Scan for the cell matching the given text and deliver its [x, y] coordinate at center. 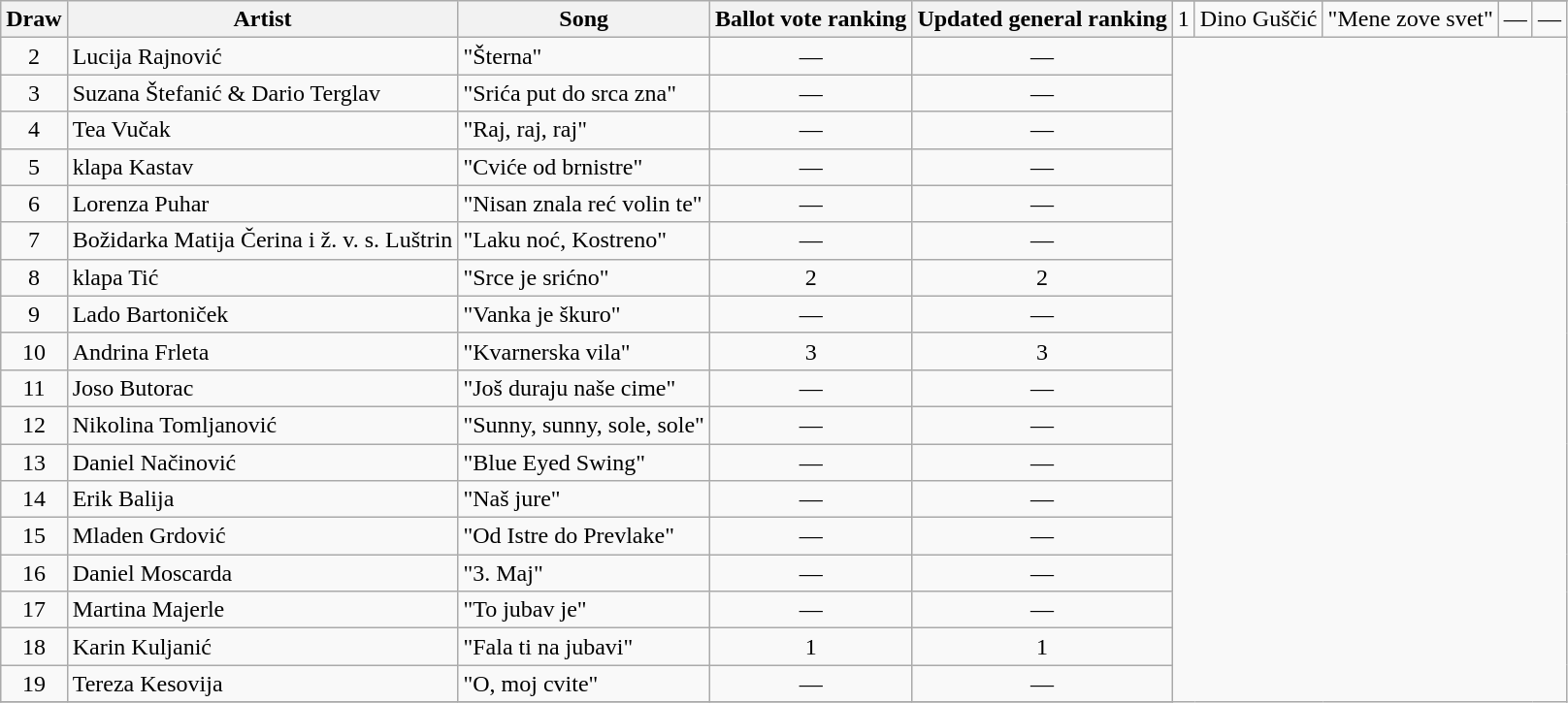
Božidarka Matija Čerina i ž. v. s. Luštrin [262, 240]
Daniel Moscarda [262, 573]
Nikolina Tomljanović [262, 425]
Daniel Načinović [262, 463]
"Naš jure" [584, 499]
klapa Tić [262, 277]
16 [34, 573]
6 [34, 204]
Draw [34, 19]
"To jubav je" [584, 610]
Martina Majerle [262, 610]
Suzana Štefanić & Dario Terglav [262, 93]
13 [34, 463]
"Šterna" [584, 56]
Lorenza Puhar [262, 204]
10 [34, 351]
"Još duraju naše cime" [584, 388]
Ballot vote ranking [810, 19]
"Nisan znala reć volin te" [584, 204]
"Blue Eyed Swing" [584, 463]
Andrina Frleta [262, 351]
"Sunny, sunny, sole, sole" [584, 425]
Erik Balija [262, 499]
"Mene zove svet" [1411, 19]
15 [34, 536]
11 [34, 388]
Joso Butorac [262, 388]
Updated general ranking [1042, 19]
12 [34, 425]
14 [34, 499]
Lado Bartoniček [262, 314]
Mladen Grdović [262, 536]
"Vanka je škuro" [584, 314]
Song [584, 19]
"Srića put do srca zna" [584, 93]
Tereza Kesovija [262, 684]
"Fala ti na jubavi" [584, 647]
5 [34, 167]
"Cviće od brnistre" [584, 167]
4 [34, 130]
klapa Kastav [262, 167]
18 [34, 647]
7 [34, 240]
"Kvarnerska vila" [584, 351]
8 [34, 277]
"Laku noć, Kostreno" [584, 240]
"Od Istre do Prevlake" [584, 536]
Artist [262, 19]
19 [34, 684]
Tea Vučak [262, 130]
Lucija Rajnović [262, 56]
"Raj, raj, raj" [584, 130]
9 [34, 314]
"Srce je srićno" [584, 277]
"O, moj cvite" [584, 684]
"3. Maj" [584, 573]
Dino Guščić [1258, 19]
Karin Kuljanić [262, 647]
17 [34, 610]
